For the text-containing cell, return its midpoint in (X, Y) coordinate format. 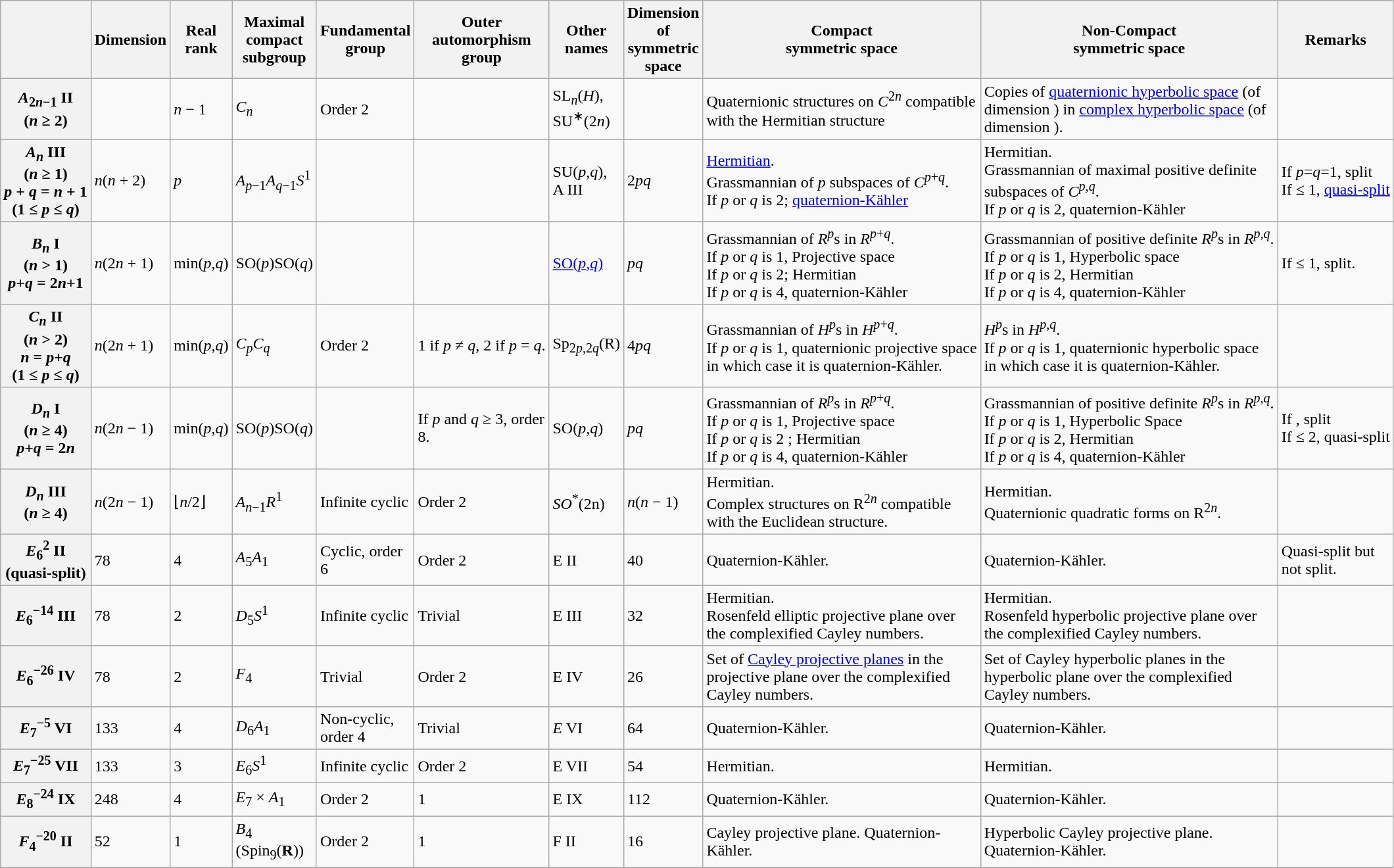
Copies of quaternionic hyperbolic space (of dimension ) in complex hyperbolic space (of dimension ). (1129, 109)
Maximal compactsubgroup (274, 39)
4pq (663, 346)
Remarks (1335, 39)
E7−25 VII (46, 765)
Grassmannian of Hps in Hp+q.If p or q is 1, quaternionic projective spacein which case it is quaternion-Kähler. (842, 346)
SO*(2n) (587, 502)
Dimension ofsymmetric space (663, 39)
Cayley projective plane. Quaternion-Kähler. (842, 842)
E VI (587, 727)
Grassmannian of Rps in Rp+q.If p or q is 1, Projective spaceIf p or q is 2; HermitianIf p or q is 4, quaternion-Kähler (842, 263)
n(n + 2) (130, 181)
If ≤ 1, split. (1335, 263)
E6−14 III (46, 615)
Hermitian.Complex structures on R2n compatible with the Euclidean structure. (842, 502)
E8−24 IX (46, 800)
E6−26 IV (46, 676)
Grassmannian of Rps in Rp+q.If p or q is 1, Projective spaceIf p or q is 2 ; HermitianIf p or q is 4, quaternion-Kähler (842, 428)
E7−5 VI (46, 727)
Non-Compactsymmetric space (1129, 39)
Fundamentalgroup (365, 39)
E62 II(quasi-split) (46, 560)
26 (663, 676)
n − 1 (201, 109)
Outer automorphismgroup (481, 39)
⌊n/2⌋ (201, 502)
Non-cyclic, order 4 (365, 727)
Cn (274, 109)
Dn III(n ≥ 4) (46, 502)
F4−20 II (46, 842)
40 (663, 560)
Hyperbolic Cayley projective plane. Quaternion-Kähler. (1129, 842)
Quaternionic structures on C2n compatible with the Hermitian structure (842, 109)
3 (201, 765)
248 (130, 800)
Cyclic, order 6 (365, 560)
Quasi-split but not split. (1335, 560)
E II (587, 560)
Bn I(n > 1)p+q = 2n+1 (46, 263)
E VII (587, 765)
Dimension (130, 39)
Other names (587, 39)
Hps in Hp,q.If p or q is 1, quaternionic hyperbolic spacein which case it is quaternion-Kähler. (1129, 346)
E III (587, 615)
D5S1 (274, 615)
An−1R1 (274, 502)
2pq (663, 181)
CpCq (274, 346)
Hermitian.Quaternionic quadratic forms on R2n. (1129, 502)
An III(n ≥ 1)p + q = n + 1(1 ≤ p ≤ q) (46, 181)
Hermitian.Rosenfeld hyperbolic projective plane over the complexified Cayley numbers. (1129, 615)
Set of Cayley hyperbolic planes in the hyperbolic plane over the complexified Cayley numbers. (1129, 676)
1 if p ≠ q, 2 if p = q. (481, 346)
112 (663, 800)
F II (587, 842)
If p=q=1, splitIf ≤ 1, quasi-split (1335, 181)
B4 (Spin9(R)) (274, 842)
If , splitIf ≤ 2, quasi-split (1335, 428)
54 (663, 765)
SLn(H), SU∗(2n) (587, 109)
64 (663, 727)
D6A1 (274, 727)
E6S1 (274, 765)
Compactsymmetric space (842, 39)
SU(p,q), A III (587, 181)
p (201, 181)
E7 × A1 (274, 800)
16 (663, 842)
Real rank (201, 39)
Sp2p,2q(R) (587, 346)
E IV (587, 676)
52 (130, 842)
E IX (587, 800)
Grassmannian of positive definite Rps in Rp,q.If p or q is 1, Hyperbolic spaceIf p or q is 2, HermitianIf p or q is 4, quaternion-Kähler (1129, 263)
A5A1 (274, 560)
F4 (274, 676)
A2n−1 II(n ≥ 2) (46, 109)
Hermitian.Grassmannian of p subspaces of Cp+q.If p or q is 2; quaternion-Kähler (842, 181)
If p and q ≥ 3, order 8. (481, 428)
Dn I(n ≥ 4)p+q = 2n (46, 428)
Grassmannian of positive definite Rps in Rp,q.If p or q is 1, Hyperbolic SpaceIf p or q is 2, HermitianIf p or q is 4, quaternion-Kähler (1129, 428)
Hermitian.Rosenfeld elliptic projective plane over the complexified Cayley numbers. (842, 615)
n(n − 1) (663, 502)
Ap−1Aq−1S1 (274, 181)
Cn II(n > 2)n = p+q(1 ≤ p ≤ q) (46, 346)
Set of Cayley projective planes in the projective plane over the complexified Cayley numbers. (842, 676)
32 (663, 615)
Hermitian.Grassmannian of maximal positive definitesubspaces of Cp,q.If p or q is 2, quaternion-Kähler (1129, 181)
